Identify which cell holds the provided text, then report its [X, Y] central coordinate. 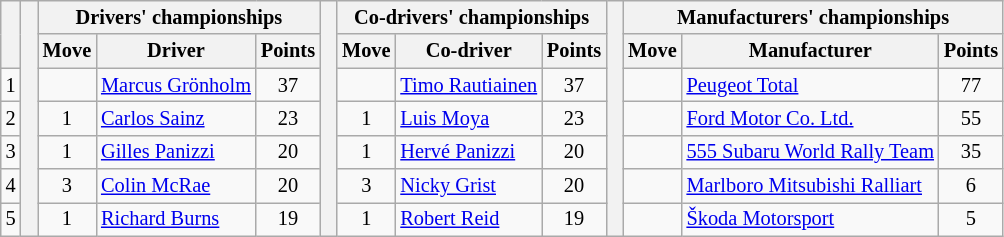
Carlos Sainz [176, 118]
Gilles Panizzi [176, 152]
Robert Reid [468, 219]
77 [971, 85]
Richard Burns [176, 219]
Nicky Grist [468, 186]
Škoda Motorsport [810, 219]
555 Subaru World Rally Team [810, 152]
Marcus Grönholm [176, 85]
Co-drivers' championships [472, 17]
Peugeot Total [810, 85]
Hervé Panizzi [468, 152]
4 [11, 186]
Colin McRae [176, 186]
2 [11, 118]
Marlboro Mitsubishi Ralliart [810, 186]
35 [971, 152]
Ford Motor Co. Ltd. [810, 118]
6 [971, 186]
Co-driver [468, 51]
Luis Moya [468, 118]
Manufacturer [810, 51]
Manufacturers' championships [813, 17]
Driver [176, 51]
Drivers' championships [179, 17]
55 [971, 118]
Timo Rautiainen [468, 85]
